Detect which cell encompasses the target text, then output its [X, Y] center coordinate. 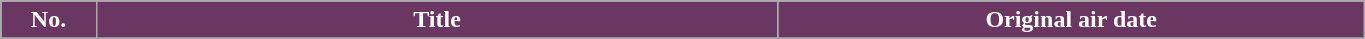
Original air date [1071, 20]
Title [437, 20]
No. [48, 20]
